Locate the cell with the specified text and output its (x, y) center coordinate. 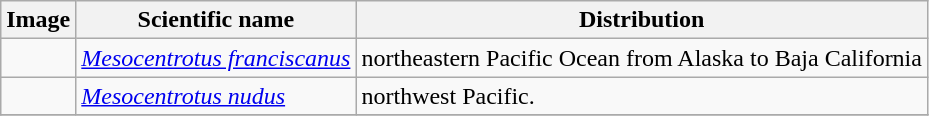
Mesocentrotus franciscanus (216, 58)
northeastern Pacific Ocean from Alaska to Baja California (642, 58)
Distribution (642, 20)
northwest Pacific. (642, 96)
Image (38, 20)
Mesocentrotus nudus (216, 96)
Scientific name (216, 20)
